For the text-containing cell, return its midpoint in (x, y) coordinate format. 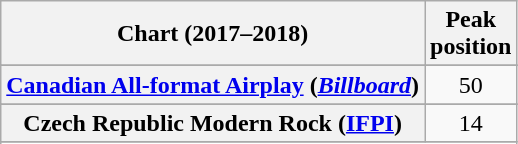
14 (470, 123)
Czech Republic Modern Rock (IFPI) (213, 123)
Peak position (470, 34)
Canadian All-format Airplay (Billboard) (213, 85)
Chart (2017–2018) (213, 34)
50 (470, 85)
